For the text-containing cell, return its midpoint in (x, y) coordinate format. 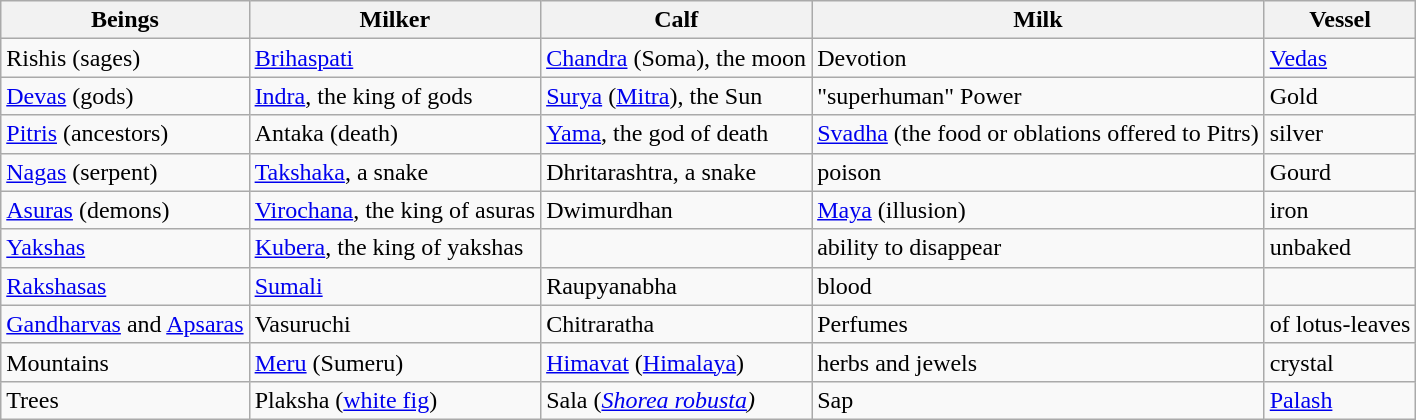
Mountains (125, 362)
silver (1340, 134)
Kubera, the king of yakshas (395, 248)
Plaksha (white fig) (395, 400)
Trees (125, 400)
Pitris (ancestors) (125, 134)
poison (1038, 172)
Sap (1038, 400)
Himavat (Himalaya) (676, 362)
"superhuman" Power (1038, 96)
Yama, the god of death (676, 134)
Vedas (1340, 58)
Chitraratha (676, 324)
Maya (illusion) (1038, 210)
Calf (676, 20)
Asuras (demons) (125, 210)
Nagas (serpent) (125, 172)
crystal (1340, 362)
Brihaspati (395, 58)
Vasuruchi (395, 324)
Rishis (sages) (125, 58)
Virochana, the king of asuras (395, 210)
Yakshas (125, 248)
ability to disappear (1038, 248)
Indra, the king of gods (395, 96)
Gourd (1340, 172)
Milker (395, 20)
Gold (1340, 96)
Beings (125, 20)
Chandra (Soma), the moon (676, 58)
Surya (Mitra), the Sun (676, 96)
Devas (gods) (125, 96)
Devotion (1038, 58)
of lotus-leaves (1340, 324)
Raupyanabha (676, 286)
iron (1340, 210)
Milk (1038, 20)
Palash (1340, 400)
Dwimurdhan (676, 210)
Sumali (395, 286)
Antaka (death) (395, 134)
Takshaka, a snake (395, 172)
herbs and jewels (1038, 362)
blood (1038, 286)
Gandharvas and Apsaras (125, 324)
Sala (Shorea robusta) (676, 400)
Meru (Sumeru) (395, 362)
Perfumes (1038, 324)
Rakshasas (125, 286)
unbaked (1340, 248)
Vessel (1340, 20)
Svadha (the food or oblations offered to Pitrs) (1038, 134)
Dhritarashtra, a snake (676, 172)
